Find where the given text appears and provide that cell's center as (x, y) coordinate. 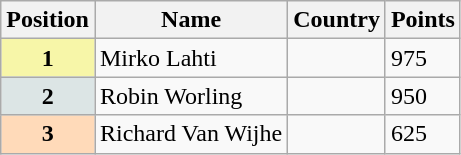
Points (422, 20)
Name (190, 20)
950 (422, 96)
Robin Worling (190, 96)
Richard Van Wijhe (190, 134)
625 (422, 134)
Country (337, 20)
975 (422, 58)
1 (48, 58)
2 (48, 96)
Position (48, 20)
Mirko Lahti (190, 58)
3 (48, 134)
